Provide the [x, y] coordinate of the cell's center where the given text is located.  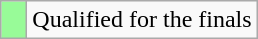
Qualified for the finals [142, 20]
